For the text-containing cell, return its midpoint in [x, y] coordinate format. 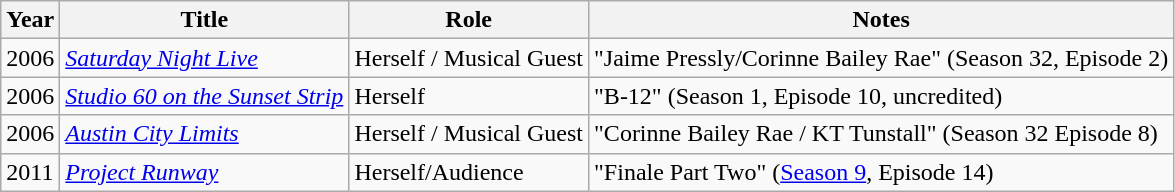
Studio 60 on the Sunset Strip [204, 96]
"Finale Part Two" (Season 9, Episode 14) [882, 172]
Year [30, 20]
2011 [30, 172]
"Jaime Pressly/Corinne Bailey Rae" (Season 32, Episode 2) [882, 58]
Herself/Audience [469, 172]
Herself [469, 96]
"B-12" (Season 1, Episode 10, uncredited) [882, 96]
Role [469, 20]
Title [204, 20]
Austin City Limits [204, 134]
Notes [882, 20]
Project Runway [204, 172]
"Corinne Bailey Rae / KT Tunstall" (Season 32 Episode 8) [882, 134]
Saturday Night Live [204, 58]
